Search for the cell housing the specified text and yield its [x, y] center coordinate. 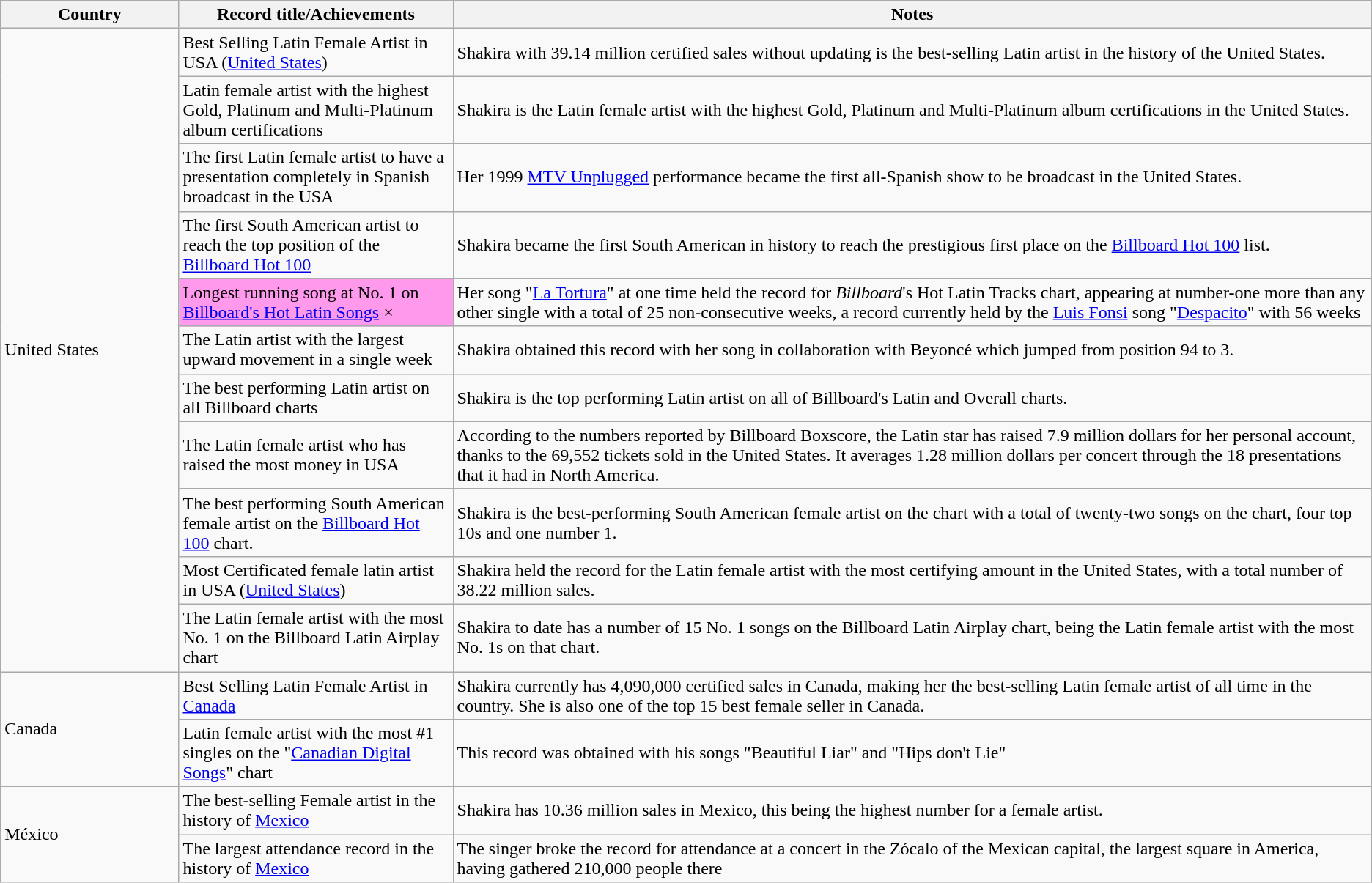
Shakira obtained this record with her song in collaboration with Beyoncé which jumped from position 94 to 3. [912, 350]
The best performing South American female artist on the Billboard Hot 100 chart. [316, 522]
United States [89, 350]
Record title/Achievements [316, 15]
Country [89, 15]
This record was obtained with his songs "Beautiful Liar" and "Hips don't Lie" [912, 753]
Notes [912, 15]
México [89, 835]
The first Latin female artist to have a presentation completely in Spanish broadcast in the USA [316, 177]
The best performing Latin artist on all Billboard charts [316, 397]
Best Selling Latin Female Artist in USA (United States) [316, 53]
The Latin artist with the largest upward movement in a single week [316, 350]
Shakira has 10.36 million sales in Mexico, this being the highest number for a female artist. [912, 810]
Latin female artist with the highest Gold, Platinum and Multi-Platinum album certifications [316, 110]
The Latin female artist who has raised the most money in USA [316, 455]
The best-selling Female artist in the history of Mexico [316, 810]
Latin female artist with the most #1 singles on the "Canadian Digital Songs" chart [316, 753]
The first South American artist to reach the top position of the Billboard Hot 100 [316, 245]
The largest attendance record in the history of Mexico [316, 859]
The Latin female artist with the most No. 1 on the Billboard Latin Airplay chart [316, 638]
Her 1999 MTV Unplugged performance became the first all-Spanish show to be broadcast in the United States. [912, 177]
Canada [89, 728]
Longest running song at No. 1 on Billboard's Hot Latin Songs × [316, 302]
Shakira held the record for the Latin female artist with the most certifying amount in the United States, with a total number of 38.22 million sales. [912, 580]
Most Certificated female latin artist in USA (United States) [316, 580]
Shakira is the top performing Latin artist on all of Billboard's Latin and Overall charts. [912, 397]
Best Selling Latin Female Artist in Canada [316, 695]
Shakira is the Latin female artist with the highest Gold, Platinum and Multi-Platinum album certifications in the United States. [912, 110]
Shakira with 39.14 million certified sales without updating is the best-selling Latin artist in the history of the United States. [912, 53]
Shakira became the first South American in history to reach the prestigious first place on the Billboard Hot 100 list. [912, 245]
